For the text-containing cell, return its midpoint in (x, y) coordinate format. 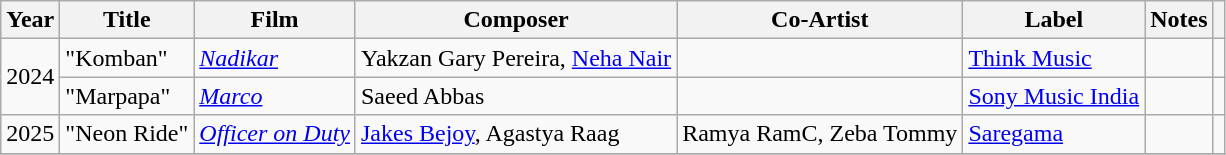
Think Music (1054, 58)
"Neon Ride" (127, 134)
Title (127, 20)
Saeed Abbas (516, 96)
Notes (1179, 20)
Officer on Duty (275, 134)
Sony Music India (1054, 96)
2024 (30, 77)
Jakes Bejoy, Agastya Raag (516, 134)
Co-Artist (820, 20)
Year (30, 20)
"Komban" (127, 58)
Marco (275, 96)
Ramya RamC, Zeba Tommy (820, 134)
"Marpapa" (127, 96)
Film (275, 20)
2025 (30, 134)
Nadikar (275, 58)
Saregama (1054, 134)
Label (1054, 20)
Yakzan Gary Pereira, Neha Nair (516, 58)
Composer (516, 20)
